From the cell containing the given text, extract its center point as (x, y) coordinate. 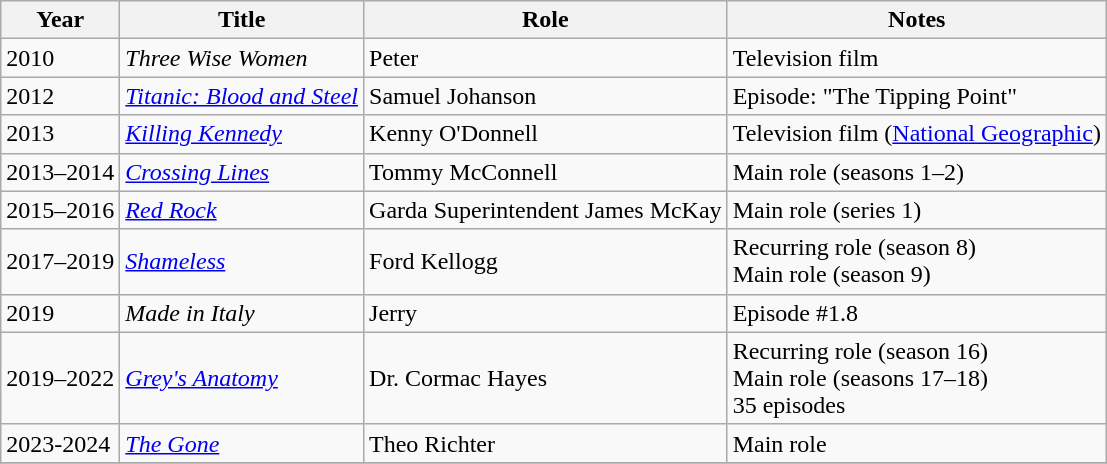
Jerry (546, 313)
Role (546, 20)
Red Rock (242, 210)
Recurring role (season 8) Main role (season 9) (916, 262)
Grey's Anatomy (242, 378)
Garda Superintendent James McKay (546, 210)
Killing Kennedy (242, 134)
Main role (916, 443)
Television film (National Geographic) (916, 134)
Three Wise Women (242, 58)
Samuel Johanson (546, 96)
Dr. Cormac Hayes (546, 378)
Main role (series 1) (916, 210)
2017–2019 (60, 262)
Year (60, 20)
Tommy McConnell (546, 172)
2023-2024 (60, 443)
2010 (60, 58)
Ford Kellogg (546, 262)
Main role (seasons 1–2) (916, 172)
Theo Richter (546, 443)
Title (242, 20)
Titanic: Blood and Steel (242, 96)
Episode #1.8 (916, 313)
2015–2016 (60, 210)
2012 (60, 96)
2013 (60, 134)
Peter (546, 58)
Episode: "The Tipping Point" (916, 96)
Made in Italy (242, 313)
2019 (60, 313)
Notes (916, 20)
Crossing Lines (242, 172)
2013–2014 (60, 172)
Shameless (242, 262)
Television film (916, 58)
The Gone (242, 443)
Recurring role (season 16)Main role (seasons 17–18)35 episodes (916, 378)
Kenny O'Donnell (546, 134)
2019–2022 (60, 378)
